Return the [X, Y] coordinate for the center point of the cell that contains the specified text.  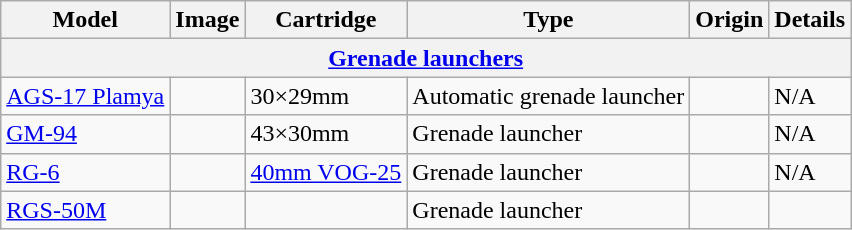
AGS-17 Plamya [86, 96]
RG-6 [86, 172]
GM-94 [86, 134]
40mm VOG-25 [326, 172]
Type [548, 20]
Cartridge [326, 20]
Model [86, 20]
Automatic grenade launcher [548, 96]
43×30mm [326, 134]
RGS-50M [86, 210]
Image [208, 20]
30×29mm [326, 96]
Origin [730, 20]
Details [810, 20]
Grenade launchers [426, 58]
